Determine the (X, Y) coordinate at the center of the cell enclosing the given text.  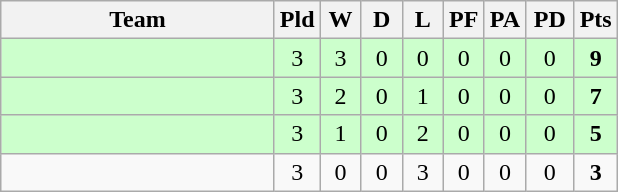
PA (504, 20)
D (382, 20)
Team (138, 20)
W (340, 20)
7 (596, 96)
Pts (596, 20)
9 (596, 58)
Pld (297, 20)
PD (550, 20)
5 (596, 134)
PF (464, 20)
L (422, 20)
